Detect which cell encompasses the target text, then output its (x, y) center coordinate. 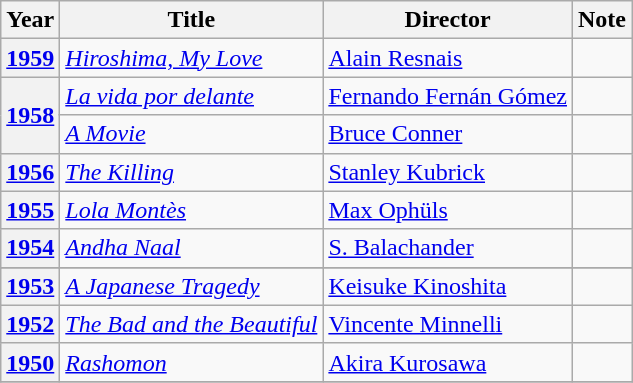
Max Ophüls (448, 210)
Title (192, 20)
S. Balachander (448, 248)
1952 (30, 324)
Keisuke Kinoshita (448, 286)
Hiroshima, My Love (192, 58)
1950 (30, 362)
1953 (30, 286)
La vida por delante (192, 96)
1956 (30, 172)
Director (448, 20)
A Japanese Tragedy (192, 286)
The Killing (192, 172)
Rashomon (192, 362)
Akira Kurosawa (448, 362)
1958 (30, 115)
Alain Resnais (448, 58)
Vincente Minnelli (448, 324)
Note (602, 20)
Lola Montès (192, 210)
1954 (30, 248)
Stanley Kubrick (448, 172)
A Movie (192, 134)
Fernando Fernán Gómez (448, 96)
1959 (30, 58)
The Bad and the Beautiful (192, 324)
Andha Naal (192, 248)
Bruce Conner (448, 134)
1955 (30, 210)
Year (30, 20)
